Return the (x, y) coordinate for the center point of the cell that contains the specified text.  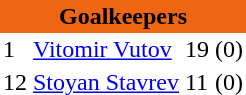
19 (197, 50)
(0) (229, 50)
Goalkeepers (123, 16)
Vitomir Vutov (106, 50)
1 (15, 50)
